Pinpoint the cell where the given text exists, returning its (x, y) midpoint coordinate. 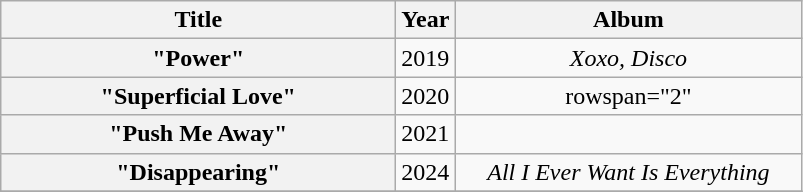
"Superficial Love" (198, 96)
2024 (426, 172)
2020 (426, 96)
2019 (426, 58)
"Push Me Away" (198, 134)
"Power" (198, 58)
"Disappearing" (198, 172)
All I Ever Want Is Everything (628, 172)
Year (426, 20)
Xoxo, Disco (628, 58)
rowspan="2" (628, 96)
Album (628, 20)
Title (198, 20)
2021 (426, 134)
